Output the [X, Y] coordinate of the center of the cell containing the given text.  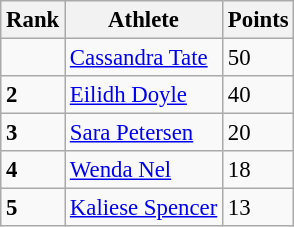
Eilidh Doyle [144, 95]
Kaliese Spencer [144, 208]
20 [258, 133]
Athlete [144, 20]
4 [33, 170]
50 [258, 58]
Sara Petersen [144, 133]
5 [33, 208]
3 [33, 133]
2 [33, 95]
13 [258, 208]
Rank [33, 20]
Cassandra Tate [144, 58]
18 [258, 170]
40 [258, 95]
Points [258, 20]
Wenda Nel [144, 170]
